Pinpoint the cell where the given text exists, returning its (x, y) midpoint coordinate. 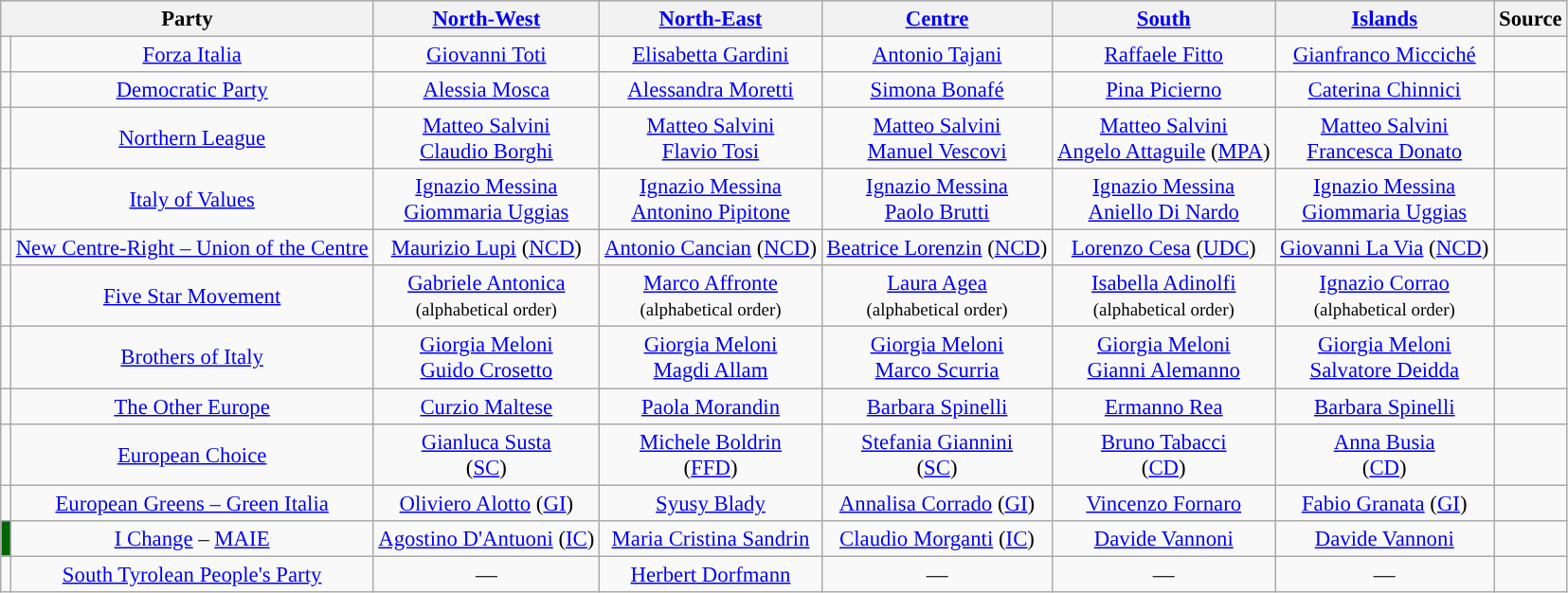
Centre (936, 19)
Pina Picierno (1163, 90)
Claudio Morganti (IC) (936, 538)
Beatrice Lorenzin (NCD) (936, 248)
Giorgia MeloniMarco Scurria (936, 358)
Stefania Giannini (SC) (936, 455)
Ignazio MessinaPaolo Brutti (936, 199)
Antonio Cancian (NCD) (711, 248)
Curzio Maltese (487, 406)
Ignazio MessinaAntonino Pipitone (711, 199)
I Change – MAIE (191, 538)
Alessia Mosca (487, 90)
Agostino D'Antuoni (IC) (487, 538)
South (1163, 19)
Matteo SalviniClaudio Borghi (487, 138)
Giorgia MeloniSalvatore Deidda (1385, 358)
Gabriele Antonica(alphabetical order) (487, 296)
Italy of Values (191, 199)
Matteo SalviniFlavio Tosi (711, 138)
Islands (1385, 19)
Giorgia MeloniMagdi Allam (711, 358)
Ermanno Rea (1163, 406)
Paola Morandin (711, 406)
Laura Agea(alphabetical order) (936, 296)
Simona Bonafé (936, 90)
Anna Busia (CD) (1385, 455)
Lorenzo Cesa (UDC) (1163, 248)
Antonio Tajani (936, 55)
New Centre-Right – Union of the Centre (191, 248)
Syusy Blady (711, 503)
Isabella Adinolfi(alphabetical order) (1163, 296)
Brothers of Italy (191, 358)
Giorgia MeloniGianni Alemanno (1163, 358)
Ignazio Corrao(alphabetical order) (1385, 296)
Ignazio MessinaAniello Di Nardo (1163, 199)
North-East (711, 19)
Michele Boldrin (FFD) (711, 455)
Marco Affronte(alphabetical order) (711, 296)
Giorgia MeloniGuido Crosetto (487, 358)
Caterina Chinnici (1385, 90)
Annalisa Corrado (GI) (936, 503)
North-West (487, 19)
Forza Italia (191, 55)
European Choice (191, 455)
Matteo SalviniAngelo Attaguile (MPA) (1163, 138)
Herbert Dorfmann (711, 574)
Alessandra Moretti (711, 90)
Oliviero Alotto (GI) (487, 503)
Raffaele Fitto (1163, 55)
Maria Cristina Sandrin (711, 538)
Giovanni La Via (NCD) (1385, 248)
The Other Europe (191, 406)
Matteo SalviniFrancesca Donato (1385, 138)
Northern League (191, 138)
Five Star Movement (191, 296)
Source (1531, 19)
Matteo SalviniManuel Vescovi (936, 138)
South Tyrolean People's Party (191, 574)
Gianfranco Micciché (1385, 55)
Giovanni Toti (487, 55)
Bruno Tabacci (CD) (1163, 455)
Party (188, 19)
Gianluca Susta (SC) (487, 455)
European Greens – Green Italia (191, 503)
Fabio Granata (GI) (1385, 503)
Democratic Party (191, 90)
Vincenzo Fornaro (1163, 503)
Maurizio Lupi (NCD) (487, 248)
Elisabetta Gardini (711, 55)
